Capture the cell that displays the provided text and extract its [x, y] central coordinate. 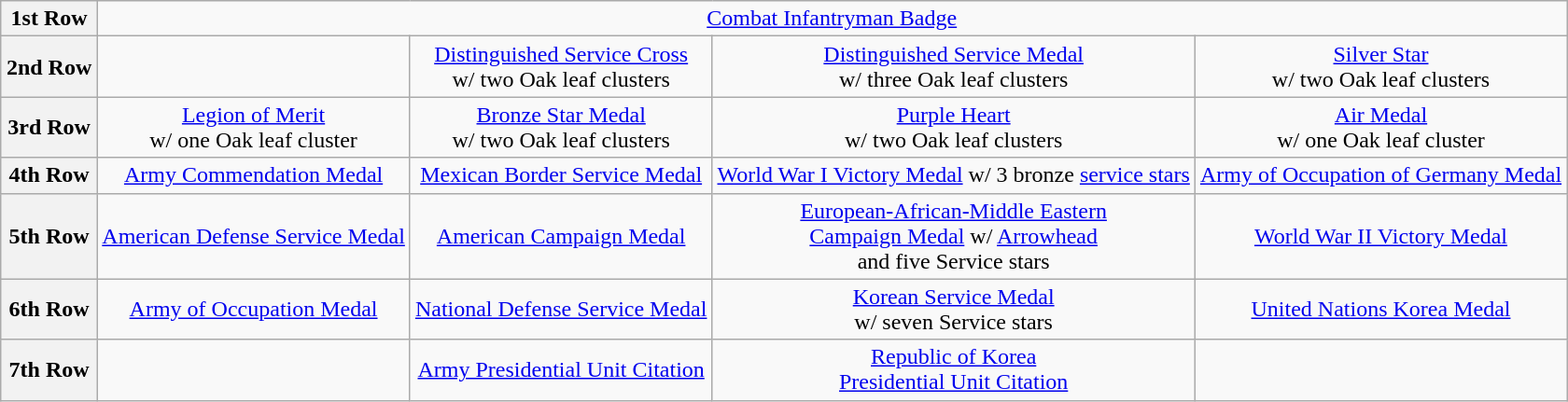
Army of Occupation of Germany Medal [1380, 175]
Purple Heartw/ two Oak leaf clusters [954, 127]
Distinguished Service Crossw/ two Oak leaf clusters [561, 67]
1st Row [49, 19]
National Defense Service Medal [561, 310]
Legion of Meritw/ one Oak leaf cluster [254, 127]
Republic of Korea Presidential Unit Citation [954, 369]
2nd Row [49, 67]
United Nations Korea Medal [1380, 310]
World War II Victory Medal [1380, 236]
American Campaign Medal [561, 236]
Army Presidential Unit Citation [561, 369]
Mexican Border Service Medal [561, 175]
Combat Infantryman Badge [833, 19]
Bronze Star Medalw/ two Oak leaf clusters [561, 127]
Air Medalw/ one Oak leaf cluster [1380, 127]
5th Row [49, 236]
Army of Occupation Medal [254, 310]
American Defense Service Medal [254, 236]
Korean Service Medalw/ seven Service stars [954, 310]
3rd Row [49, 127]
7th Row [49, 369]
6th Row [49, 310]
European-African-Middle EasternCampaign Medal w/ Arrowheadand five Service stars [954, 236]
World War I Victory Medal w/ 3 bronze service stars [954, 175]
4th Row [49, 175]
Silver Starw/ two Oak leaf clusters [1380, 67]
Distinguished Service Medalw/ three Oak leaf clusters [954, 67]
Army Commendation Medal [254, 175]
